Return [x, y] of the center of cell containing provided text 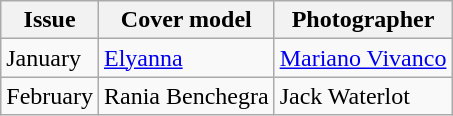
Elyanna [186, 58]
Mariano Vivanco [363, 58]
January [50, 58]
Rania Benchegra [186, 96]
Photographer [363, 20]
Issue [50, 20]
February [50, 96]
Jack Waterlot [363, 96]
Cover model [186, 20]
